Find where the given text appears and provide that cell's center as [X, Y] coordinate. 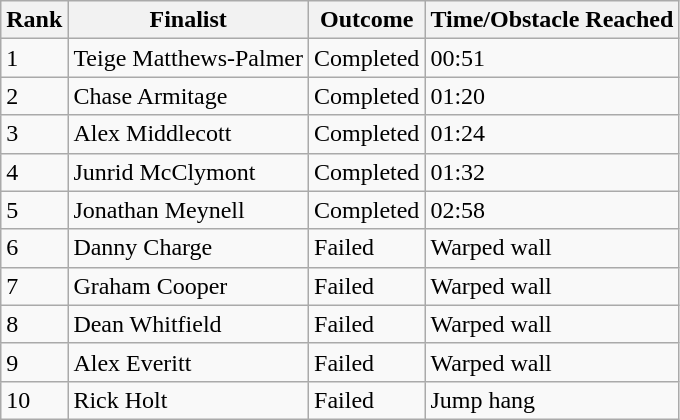
Finalist [188, 20]
Outcome [367, 20]
6 [34, 248]
Time/Obstacle Reached [552, 20]
Alex Middlecott [188, 134]
Rick Holt [188, 400]
00:51 [552, 58]
Rank [34, 20]
1 [34, 58]
Graham Cooper [188, 286]
3 [34, 134]
Chase Armitage [188, 96]
4 [34, 172]
01:24 [552, 134]
Dean Whitfield [188, 324]
8 [34, 324]
7 [34, 286]
01:20 [552, 96]
2 [34, 96]
Danny Charge [188, 248]
02:58 [552, 210]
5 [34, 210]
9 [34, 362]
Junrid McClymont [188, 172]
Jonathan Meynell [188, 210]
Jump hang [552, 400]
Alex Everitt [188, 362]
10 [34, 400]
Teige Matthews-Palmer [188, 58]
01:32 [552, 172]
